Pinpoint the cell where the given text exists, returning its [x, y] midpoint coordinate. 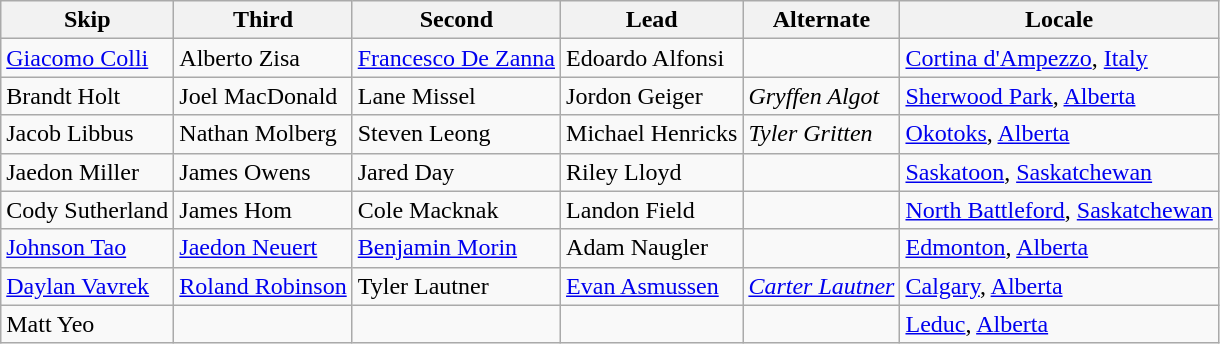
Sherwood Park, Alberta [1059, 96]
Tyler Gritten [822, 134]
Saskatoon, Saskatchewan [1059, 172]
Giacomo Colli [88, 58]
Joel MacDonald [263, 96]
Skip [88, 20]
Steven Leong [456, 134]
Nathan Molberg [263, 134]
Alberto Zisa [263, 58]
Michael Henricks [652, 134]
Landon Field [652, 210]
Evan Asmussen [652, 286]
Jared Day [456, 172]
Edoardo Alfonsi [652, 58]
Riley Lloyd [652, 172]
Leduc, Alberta [1059, 324]
Cortina d'Ampezzo, Italy [1059, 58]
Jordon Geiger [652, 96]
North Battleford, Saskatchewan [1059, 210]
Jaedon Miller [88, 172]
Locale [1059, 20]
Lead [652, 20]
Johnson Tao [88, 248]
Gryffen Algot [822, 96]
Carter Lautner [822, 286]
Francesco De Zanna [456, 58]
Lane Missel [456, 96]
Second [456, 20]
Adam Naugler [652, 248]
Edmonton, Alberta [1059, 248]
Matt Yeo [88, 324]
Brandt Holt [88, 96]
Third [263, 20]
Alternate [822, 20]
Tyler Lautner [456, 286]
Roland Robinson [263, 286]
Okotoks, Alberta [1059, 134]
James Owens [263, 172]
James Hom [263, 210]
Calgary, Alberta [1059, 286]
Jaedon Neuert [263, 248]
Cole Macknak [456, 210]
Jacob Libbus [88, 134]
Cody Sutherland [88, 210]
Daylan Vavrek [88, 286]
Benjamin Morin [456, 248]
